Return (x, y) of the center of cell containing provided text 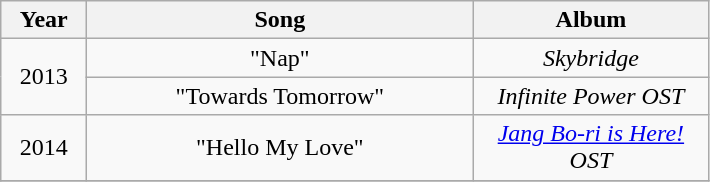
Infinite Power OST (591, 96)
"Hello My Love" (280, 148)
Skybridge (591, 58)
Year (44, 20)
2014 (44, 148)
"Nap" (280, 58)
"Towards Tomorrow" (280, 96)
Song (280, 20)
Jang Bo-ri is Here! OST (591, 148)
2013 (44, 77)
Album (591, 20)
